Detect which cell encompasses the target text, then output its [x, y] center coordinate. 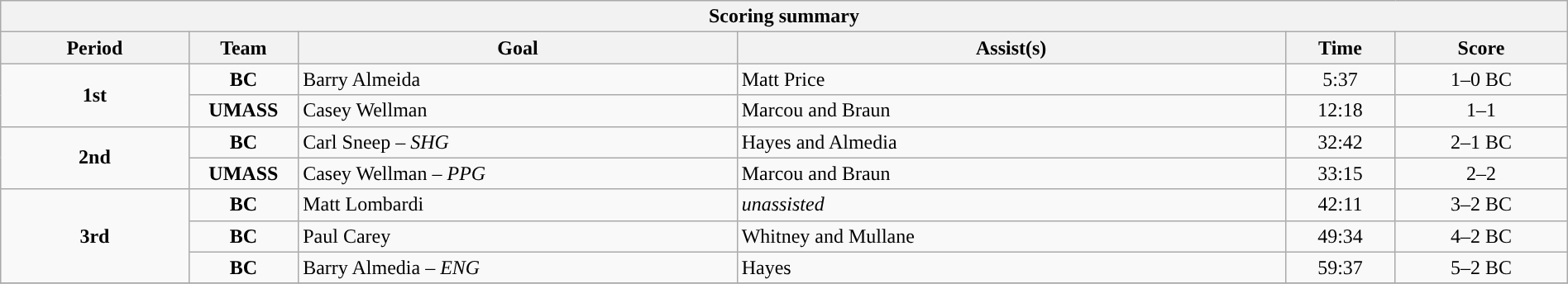
Matt Price [1011, 79]
12:18 [1340, 111]
Scoring summary [784, 17]
Casey Wellman [518, 111]
Goal [518, 48]
Assist(s) [1011, 48]
Hayes [1011, 267]
2–2 [1481, 173]
3–2 BC [1481, 205]
Team [243, 48]
4–2 BC [1481, 236]
59:37 [1340, 267]
1st [94, 95]
33:15 [1340, 173]
Carl Sneep – SHG [518, 142]
1–1 [1481, 111]
Barry Almedia – ENG [518, 267]
3rd [94, 236]
Matt Lombardi [518, 205]
5:37 [1340, 79]
Period [94, 48]
Barry Almeida [518, 79]
Casey Wellman – PPG [518, 173]
Time [1340, 48]
1–0 BC [1481, 79]
2–1 BC [1481, 142]
Paul Carey [518, 236]
49:34 [1340, 236]
unassisted [1011, 205]
32:42 [1340, 142]
Score [1481, 48]
5–2 BC [1481, 267]
42:11 [1340, 205]
Hayes and Almedia [1011, 142]
Whitney and Mullane [1011, 236]
2nd [94, 158]
